Output the [X, Y] coordinate of the center of the cell containing the given text.  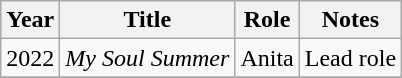
My Soul Summer [148, 58]
Notes [350, 20]
Lead role [350, 58]
Role [267, 20]
Anita [267, 58]
2022 [30, 58]
Year [30, 20]
Title [148, 20]
